Detect which cell encompasses the target text, then output its (X, Y) center coordinate. 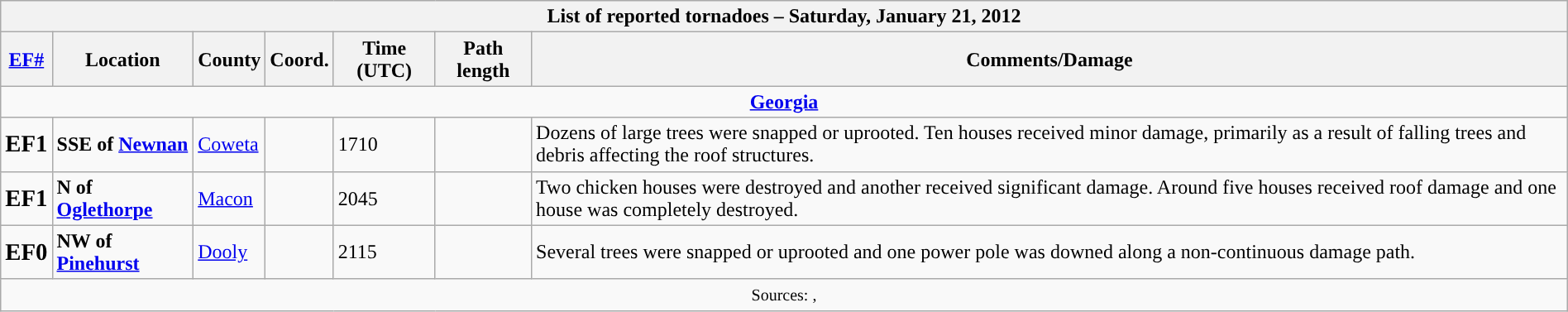
NW of Pinehurst (122, 252)
EF# (26, 60)
2045 (384, 199)
Time (UTC) (384, 60)
Path length (483, 60)
Dooly (230, 252)
Sources: , (784, 295)
SSE of Newnan (122, 144)
EF0 (26, 252)
Georgia (784, 102)
Coord. (299, 60)
Location (122, 60)
Coweta (230, 144)
Macon (230, 199)
Several trees were snapped or uprooted and one power pole was downed along a non-continuous damage path. (1050, 252)
1710 (384, 144)
N of Oglethorpe (122, 199)
2115 (384, 252)
List of reported tornadoes – Saturday, January 21, 2012 (784, 17)
Comments/Damage (1050, 60)
County (230, 60)
